Determine the [X, Y] coordinate at the center of the cell enclosing the given text.  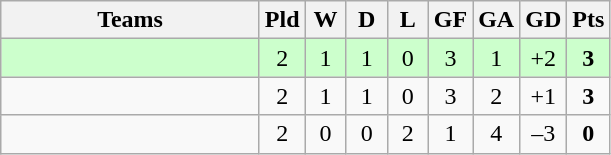
GD [544, 20]
+2 [544, 58]
Pld [282, 20]
+1 [544, 96]
GA [496, 20]
Pts [588, 20]
GF [450, 20]
D [366, 20]
Teams [130, 20]
W [326, 20]
4 [496, 134]
–3 [544, 134]
L [408, 20]
